Pinpoint the cell where the given text exists, returning its (x, y) midpoint coordinate. 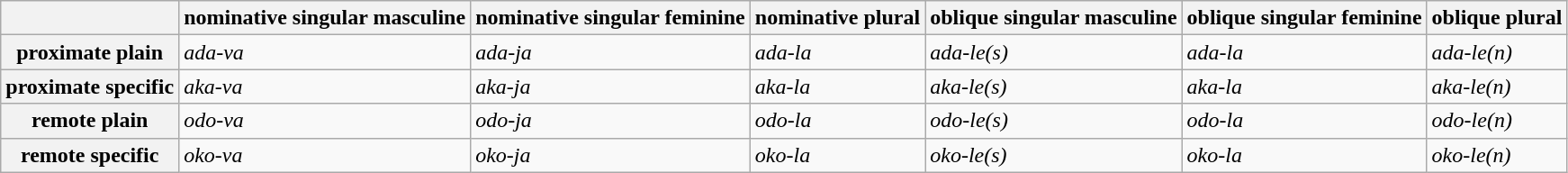
remote specific (90, 155)
aka-va (325, 86)
oko-le(s) (1053, 155)
proximate specific (90, 86)
oko-ja (610, 155)
ada-ja (610, 52)
odo-le(s) (1053, 121)
oblique singular masculine (1053, 18)
odo-le(n) (1497, 121)
oko-le(n) (1497, 155)
odo-ja (610, 121)
ada-va (325, 52)
remote plain (90, 121)
nominative singular masculine (325, 18)
aka-ja (610, 86)
proximate plain (90, 52)
odo-va (325, 121)
nominative plural (837, 18)
oko-va (325, 155)
ada-le(s) (1053, 52)
ada-le(n) (1497, 52)
oblique plural (1497, 18)
nominative singular feminine (610, 18)
oblique singular feminine (1304, 18)
aka-le(s) (1053, 86)
aka-le(n) (1497, 86)
